Locate the cell with the specified text and output its (X, Y) center coordinate. 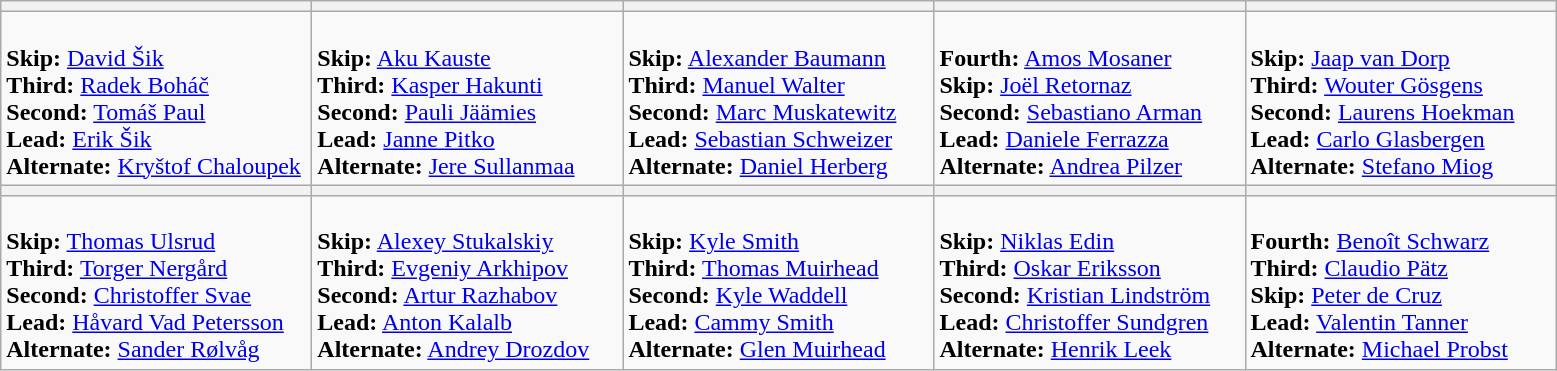
Fourth: Amos Mosaner Skip: Joël Retornaz Second: Sebastiano Arman Lead: Daniele Ferrazza Alternate: Andrea Pilzer (1090, 98)
Skip: Aku Kauste Third: Kasper Hakunti Second: Pauli Jäämies Lead: Janne Pitko Alternate: Jere Sullanmaa (468, 98)
Skip: Kyle Smith Third: Thomas Muirhead Second: Kyle Waddell Lead: Cammy Smith Alternate: Glen Muirhead (778, 282)
Skip: Jaap van Dorp Third: Wouter Gösgens Second: Laurens Hoekman Lead: Carlo Glasbergen Alternate: Stefano Miog (1400, 98)
Skip: Alexander Baumann Third: Manuel Walter Second: Marc Muskatewitz Lead: Sebastian Schweizer Alternate: Daniel Herberg (778, 98)
Skip: David Šik Third: Radek Boháč Second: Tomáš Paul Lead: Erik Šik Alternate: Kryštof Chaloupek (156, 98)
Fourth: Benoît Schwarz Third: Claudio Pätz Skip: Peter de Cruz Lead: Valentin Tanner Alternate: Michael Probst (1400, 282)
Skip: Alexey Stukalskiy Third: Evgeniy Arkhipov Second: Artur Razhabov Lead: Anton Kalalb Alternate: Andrey Drozdov (468, 282)
Skip: Thomas Ulsrud Third: Torger Nergård Second: Christoffer Svae Lead: Håvard Vad Petersson Alternate: Sander Rølvåg (156, 282)
Skip: Niklas Edin Third: Oskar Eriksson Second: Kristian Lindström Lead: Christoffer Sundgren Alternate: Henrik Leek (1090, 282)
